Capture the cell that displays the provided text and extract its [X, Y] central coordinate. 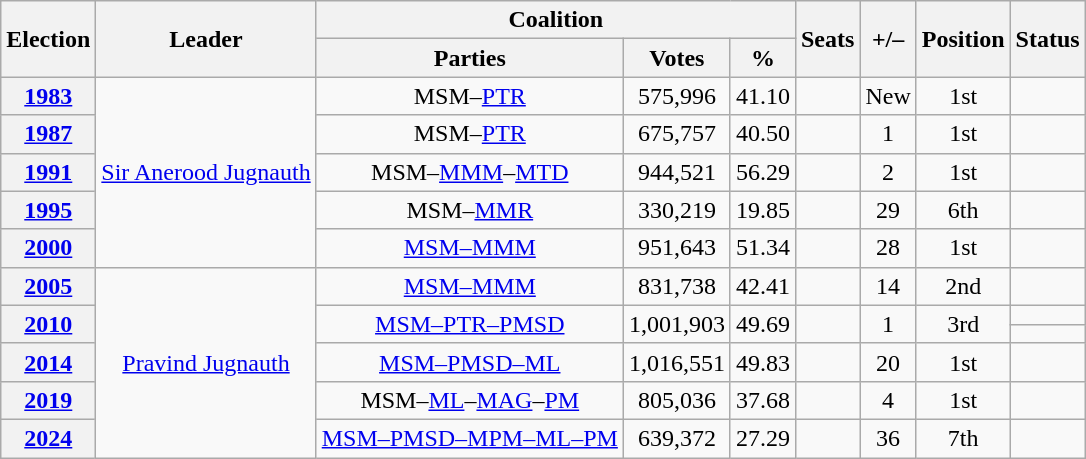
1983 [48, 96]
2000 [48, 248]
42.41 [762, 286]
2nd [963, 286]
19.85 [762, 210]
2 [888, 172]
1991 [48, 172]
805,036 [676, 400]
Position [963, 39]
MSM–ML–MAG–PM [470, 400]
2024 [48, 438]
1995 [48, 210]
Votes [676, 58]
% [762, 58]
Status [1048, 39]
41.10 [762, 96]
951,643 [676, 248]
37.68 [762, 400]
MSM–PTR–PMSD [470, 324]
2019 [48, 400]
+/– [888, 39]
Pravind Jugnauth [206, 362]
51.34 [762, 248]
Sir Anerood Jugnauth [206, 172]
944,521 [676, 172]
MSM–MMR [470, 210]
27.29 [762, 438]
1,001,903 [676, 324]
49.83 [762, 362]
Seats [827, 39]
330,219 [676, 210]
2014 [48, 362]
MSM–PMSD–MPM–ML–PM [470, 438]
675,757 [676, 134]
49.69 [762, 324]
575,996 [676, 96]
831,738 [676, 286]
40.50 [762, 134]
1,016,551 [676, 362]
3rd [963, 324]
28 [888, 248]
36 [888, 438]
Leader [206, 39]
56.29 [762, 172]
6th [963, 210]
14 [888, 286]
29 [888, 210]
20 [888, 362]
2005 [48, 286]
New [888, 96]
7th [963, 438]
1987 [48, 134]
MSM–MMM–MTD [470, 172]
4 [888, 400]
2010 [48, 324]
639,372 [676, 438]
MSM–PMSD–ML [470, 362]
Election [48, 39]
Parties [470, 58]
Coalition [556, 20]
